Extract the [x, y] coordinate from the center of the cell holding the provided text.  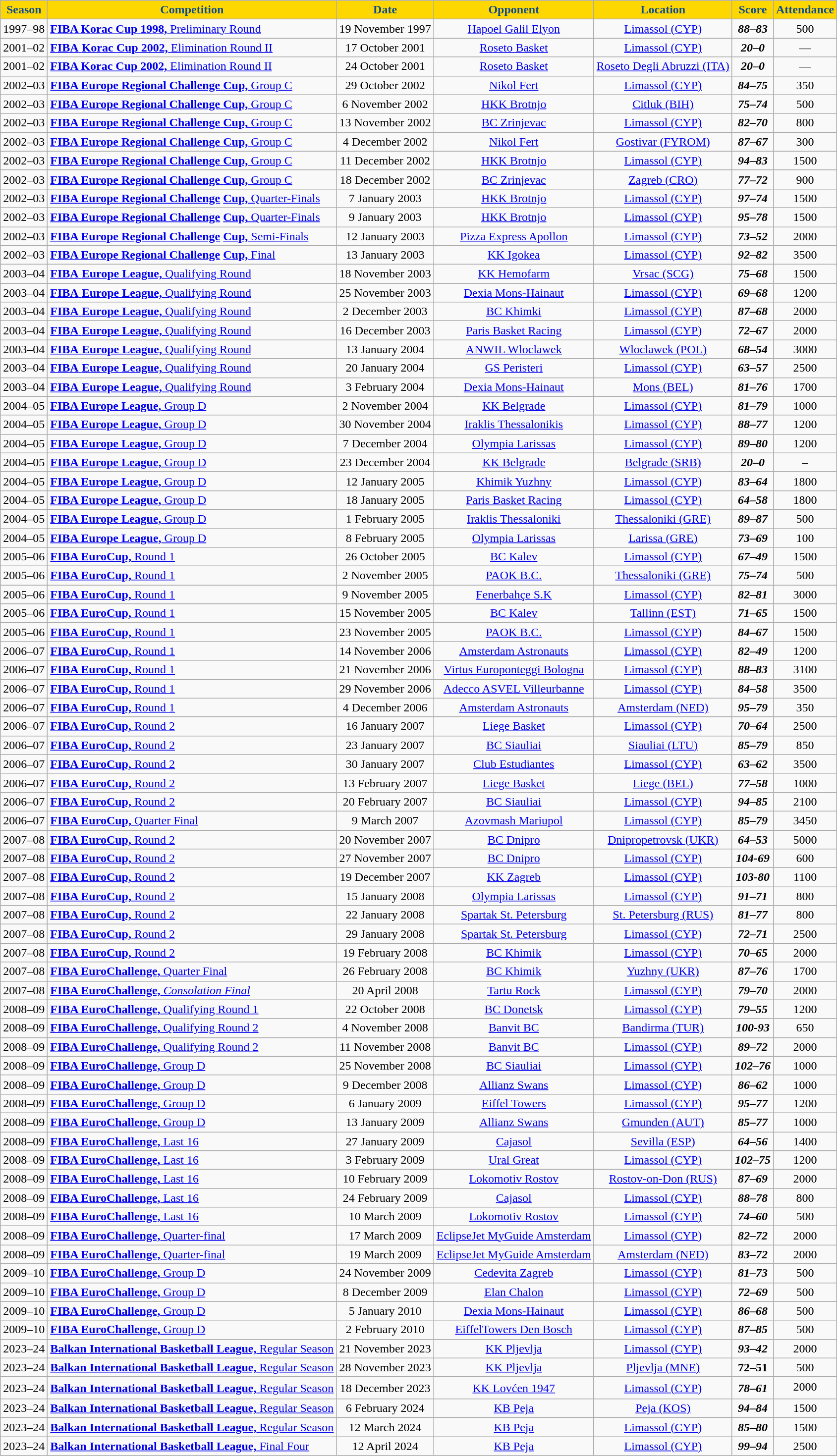
30 January 2007 [385, 764]
7 December 2004 [385, 443]
Date [385, 10]
FIBA Korac Cup 1998, Preliminary Round [192, 29]
89–72 [752, 1047]
14 November 2006 [385, 651]
22 January 2008 [385, 915]
FIBA EuroCup, Quarter Final [192, 820]
7 January 2003 [385, 198]
Tartu Rock [513, 990]
87–76 [752, 971]
13 November 2002 [385, 123]
Khimik Yuzhny [513, 481]
12 January 2005 [385, 481]
17 March 2009 [385, 1236]
9 January 2003 [385, 217]
93–42 [752, 1348]
2 November 2005 [385, 576]
2 December 2003 [385, 312]
5 January 2010 [385, 1311]
27 January 2009 [385, 1141]
Elan Chalon [513, 1292]
12 April 2024 [385, 1446]
6 February 2024 [385, 1408]
Yuzhny (UKR) [663, 971]
79–55 [752, 1009]
Iraklis Thessaloniki [513, 519]
9 December 2008 [385, 1084]
25 November 2008 [385, 1066]
FIBA Europe Regional Challenge Cup, Semi-Finals [192, 236]
Opponent [513, 10]
99–94 [752, 1446]
18 December 2023 [385, 1388]
Ural Great [513, 1160]
2 February 2010 [385, 1330]
64–58 [752, 500]
Zagreb (CRO) [663, 179]
Vrsac (SCG) [663, 274]
85–77 [752, 1122]
FIBA EuroChallenge, Quarter Final [192, 971]
Virtus Europonteggi Bologna [513, 670]
3100 [805, 670]
29 November 2006 [385, 689]
Gmunden (AUT) [663, 1122]
84–75 [752, 85]
Siauliai (LTU) [663, 745]
2100 [805, 802]
Sevilla (ESP) [663, 1141]
Dnipropetrovsk (UKR) [663, 840]
29 January 2008 [385, 934]
650 [805, 1028]
Pizza Express Apollon [513, 236]
Belgrade (SRB) [663, 462]
KK Lovćen 1947 [513, 1388]
9 March 2007 [385, 820]
Tallinn (EST) [663, 613]
3 February 2004 [385, 387]
67–49 [752, 557]
11 December 2002 [385, 161]
Liege (BEL) [663, 783]
12 March 2024 [385, 1427]
95–79 [752, 707]
18 January 2005 [385, 500]
GS Peristeri [513, 368]
97–74 [752, 198]
83–64 [752, 481]
850 [805, 745]
23 January 2007 [385, 745]
Hapoel Galil Elyon [513, 29]
Balkan International Basketball League, Final Four [192, 1446]
103-80 [752, 877]
25 November 2003 [385, 293]
87–68 [752, 312]
17 October 2001 [385, 48]
1100 [805, 877]
16 January 2007 [385, 726]
88–77 [752, 425]
11 November 2008 [385, 1047]
64–56 [752, 1141]
73–52 [752, 236]
26 October 2005 [385, 557]
63–62 [752, 764]
15 November 2005 [385, 613]
Cedevita Zagreb [513, 1273]
Rostov-on-Don (RUS) [663, 1179]
21 November 2023 [385, 1348]
FIBA EuroChallenge, Consolation Final [192, 990]
21 November 2006 [385, 670]
72–69 [752, 1292]
84–67 [752, 632]
26 February 2008 [385, 971]
77–58 [752, 783]
Citluk (BIH) [663, 104]
Attendance [805, 10]
82–72 [752, 1236]
6 January 2009 [385, 1103]
8 December 2009 [385, 1292]
Season [24, 10]
5000 [805, 840]
4 December 2002 [385, 142]
77–72 [752, 179]
23 December 2004 [385, 462]
Adecco ASVEL Villeurbanne [513, 689]
92–82 [752, 255]
KK Igokea [513, 255]
20 February 2007 [385, 802]
72–67 [752, 330]
19 February 2008 [385, 953]
104-69 [752, 859]
Location [663, 10]
81–76 [752, 387]
27 November 2007 [385, 859]
89–80 [752, 443]
2 November 2004 [385, 406]
81–73 [752, 1273]
St. Petersburg (RUS) [663, 915]
70–65 [752, 953]
Larissa (GRE) [663, 538]
78–61 [752, 1388]
73–69 [752, 538]
94–84 [752, 1408]
83–72 [752, 1254]
Gostivar (FYROM) [663, 142]
81–79 [752, 406]
20 January 2004 [385, 368]
30 November 2004 [385, 425]
KK Hemofarm [513, 274]
Competition [192, 10]
18 December 2002 [385, 179]
72–51 [752, 1367]
FIBA EuroChallenge, Qualifying Round 1 [192, 1009]
300 [805, 142]
29 October 2002 [385, 85]
ANWIL Wloclawek [513, 349]
16 December 2003 [385, 330]
20 November 2007 [385, 840]
13 January 2004 [385, 349]
69–68 [752, 293]
82–70 [752, 123]
102–75 [752, 1160]
1 February 2005 [385, 519]
71–65 [752, 613]
12 January 2003 [385, 236]
84–58 [752, 689]
Fenerbahçe S.K [513, 594]
Roseto Degli Abruzzi (ITA) [663, 66]
82–81 [752, 594]
3 February 2009 [385, 1160]
81–77 [752, 915]
89–87 [752, 519]
95–78 [752, 217]
100-93 [752, 1028]
EiffelTowers Den Bosch [513, 1330]
4 November 2008 [385, 1028]
Mons (BEL) [663, 387]
4 December 2006 [385, 707]
Iraklis Thessalonikis [513, 425]
75–68 [752, 274]
Eiffel Towers [513, 1103]
95–77 [752, 1103]
23 November 2005 [385, 632]
74–60 [752, 1217]
1400 [805, 1141]
87–85 [752, 1330]
86–62 [752, 1084]
24 February 2009 [385, 1198]
9 November 2005 [385, 594]
86–68 [752, 1311]
64–53 [752, 840]
94–83 [752, 161]
13 January 2003 [385, 255]
18 November 2003 [385, 274]
8 February 2005 [385, 538]
102–76 [752, 1066]
3450 [805, 820]
87–67 [752, 142]
FIBA Europe Regional Challenge Cup, Final [192, 255]
63–57 [752, 368]
88–78 [752, 1198]
28 November 2023 [385, 1367]
Azovmash Mariupol [513, 820]
KK Zagreb [513, 877]
100 [805, 538]
19 December 2007 [385, 877]
72–71 [752, 934]
79–70 [752, 990]
1997–98 [24, 29]
82–49 [752, 651]
Score [752, 10]
70–64 [752, 726]
10 March 2009 [385, 1217]
20 April 2008 [385, 990]
15 January 2008 [385, 896]
85–80 [752, 1427]
Club Estudiantes [513, 764]
94–85 [752, 802]
10 February 2009 [385, 1179]
22 October 2008 [385, 1009]
– [805, 462]
Wloclawek (POL) [663, 349]
24 October 2001 [385, 66]
24 November 2009 [385, 1273]
19 November 1997 [385, 29]
600 [805, 859]
BC Donetsk [513, 1009]
13 January 2009 [385, 1122]
87–69 [752, 1179]
91–71 [752, 896]
13 February 2007 [385, 783]
Pljevlja (MNE) [663, 1367]
Peja (KOS) [663, 1408]
BC Khimki [513, 312]
68–54 [752, 349]
6 November 2002 [385, 104]
900 [805, 179]
19 March 2009 [385, 1254]
Bandirma (TUR) [663, 1028]
